Return [X, Y] of the center of cell containing provided text 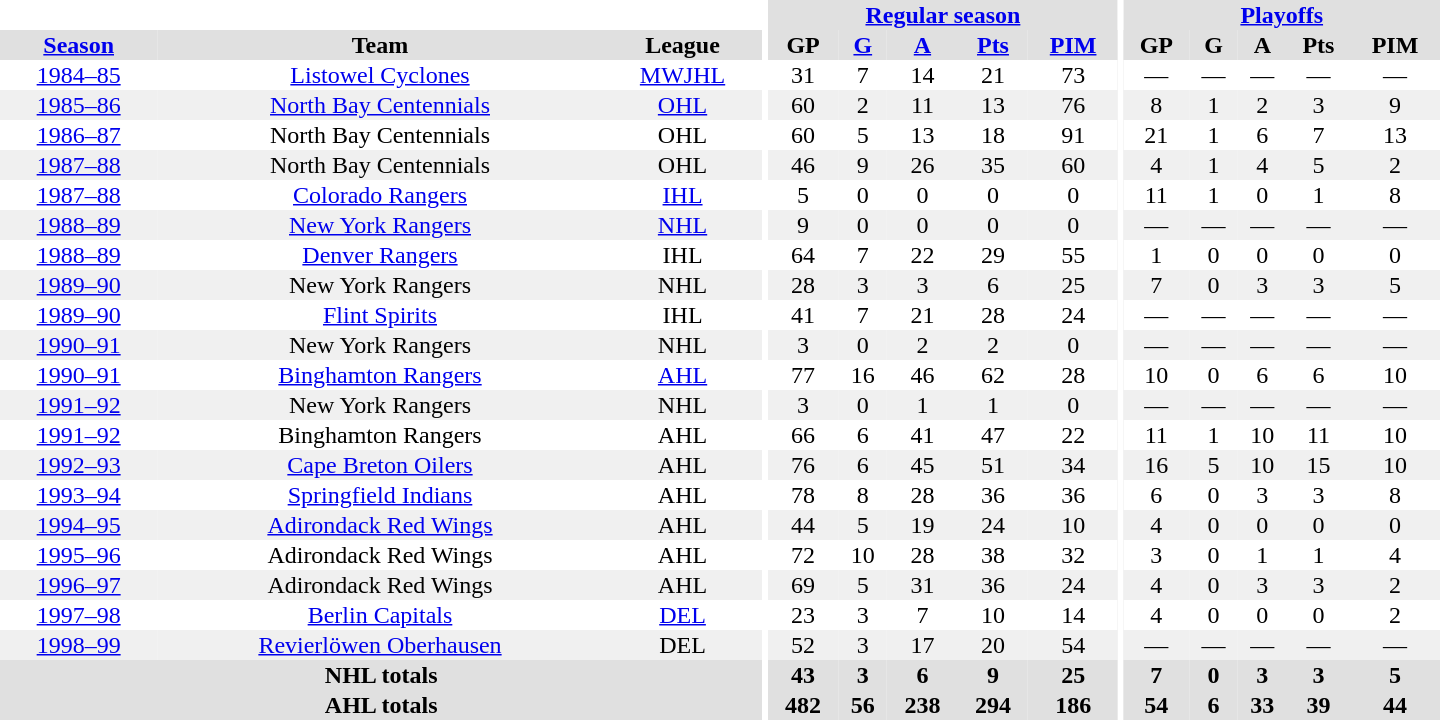
1992–93 [78, 465]
1997–98 [78, 615]
26 [922, 165]
1994–95 [78, 525]
Revierlöwen Oberhausen [380, 645]
18 [994, 135]
1998–99 [78, 645]
1986–87 [78, 135]
Season [78, 45]
62 [994, 375]
34 [1073, 465]
20 [994, 645]
47 [994, 435]
91 [1073, 135]
66 [804, 435]
482 [804, 705]
Berlin Capitals [380, 615]
38 [994, 555]
73 [1073, 75]
52 [804, 645]
1985–86 [78, 105]
64 [804, 255]
Springfield Indians [380, 495]
Listowel Cyclones [380, 75]
MWJHL [683, 75]
56 [862, 705]
45 [922, 465]
Colorado Rangers [380, 195]
Denver Rangers [380, 255]
32 [1073, 555]
Cape Breton Oilers [380, 465]
51 [994, 465]
77 [804, 375]
238 [922, 705]
1993–94 [78, 495]
29 [994, 255]
Flint Spirits [380, 315]
1995–96 [78, 555]
39 [1318, 705]
186 [1073, 705]
15 [1318, 465]
55 [1073, 255]
Regular season [943, 15]
33 [1262, 705]
43 [804, 675]
17 [922, 645]
AHL totals [381, 705]
72 [804, 555]
78 [804, 495]
Team [380, 45]
19 [922, 525]
Playoffs [1282, 15]
League [683, 45]
1984–85 [78, 75]
69 [804, 585]
294 [994, 705]
23 [804, 615]
NHL totals [381, 675]
35 [994, 165]
1996–97 [78, 585]
